Detect which cell encompasses the target text, then output its (x, y) center coordinate. 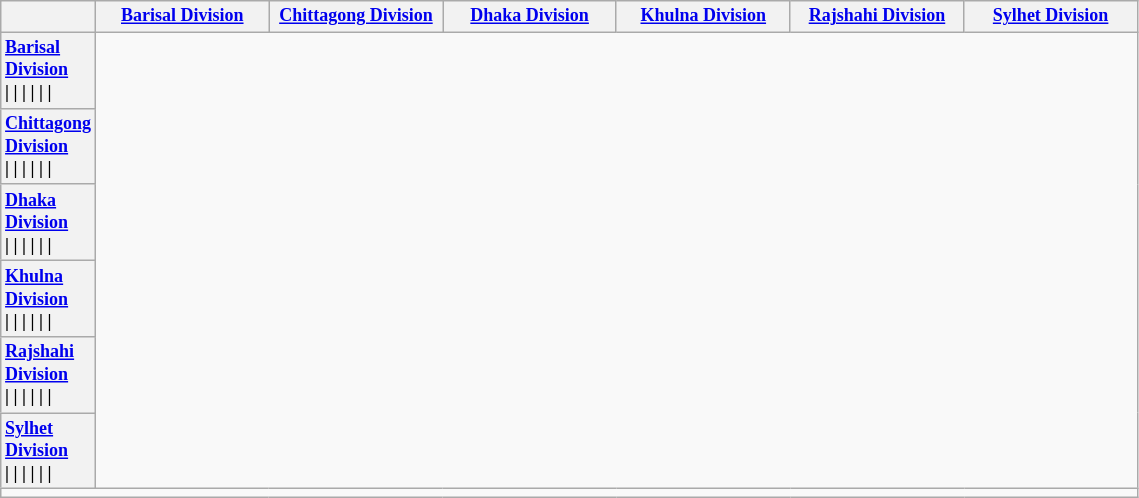
Dhaka Division| | | | | | (48, 222)
Sylhet Division| | | | | | (48, 451)
Barisal Division| | | | | | (48, 70)
Dhaka Division (530, 16)
Rajshahi Division| | | | | | (48, 375)
Chittagong Division (356, 16)
Barisal Division (182, 16)
Sylhet Division (1051, 16)
Rajshahi Division (877, 16)
Khulna Division| | | | | | (48, 298)
Khulna Division (703, 16)
Chittagong Division| | | | | | (48, 146)
